Return the [X, Y] coordinate for the center point of the cell that contains the specified text.  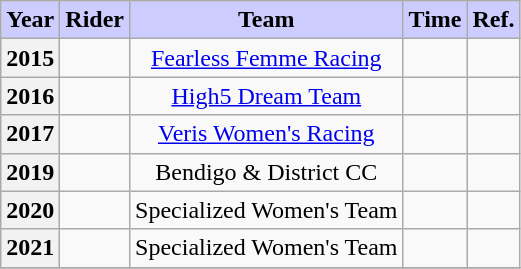
2015 [30, 58]
2019 [30, 172]
Time [435, 20]
2020 [30, 210]
Veris Women's Racing [266, 134]
2016 [30, 96]
Fearless Femme Racing [266, 58]
Team [266, 20]
Year [30, 20]
2017 [30, 134]
Rider [95, 20]
Bendigo & District CC [266, 172]
2021 [30, 248]
High5 Dream Team [266, 96]
Ref. [494, 20]
